Locate the cell with the specified text and output its [x, y] center coordinate. 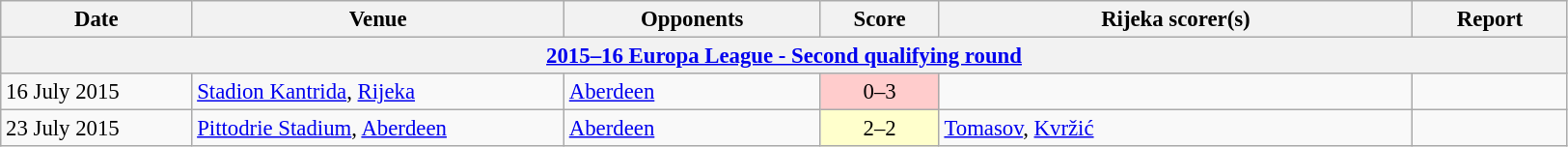
2015–16 Europa League - Second qualifying round [784, 56]
Score [880, 19]
Rijeka scorer(s) [1175, 19]
Date [96, 19]
0–3 [880, 92]
16 July 2015 [96, 92]
Tomasov, Kvržić [1175, 129]
Opponents [692, 19]
2–2 [880, 129]
Stadion Kantrida, Rijeka [378, 92]
Pittodrie Stadium, Aberdeen [378, 129]
Venue [378, 19]
23 July 2015 [96, 129]
Report [1490, 19]
